Output the (x, y) coordinate of the center of the cell containing the given text.  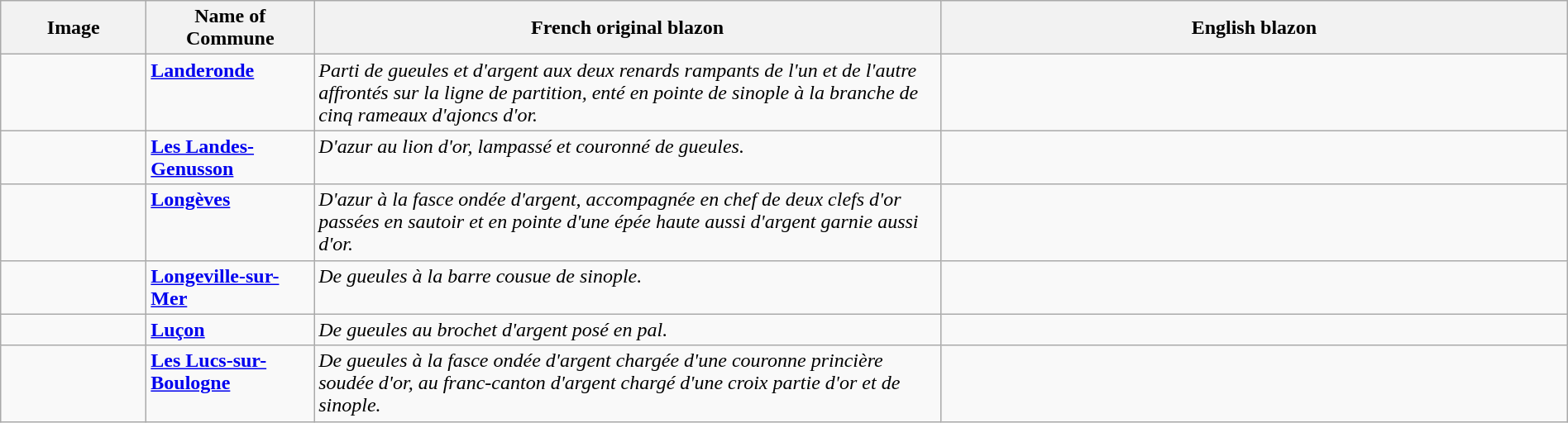
French original blazon (628, 28)
Image (74, 28)
Les Landes-Genusson (230, 157)
Landeronde (230, 93)
Name of Commune (230, 28)
De gueules au brochet d'argent posé en pal. (628, 330)
Longeville-sur-Mer (230, 288)
Longèves (230, 222)
D'azur au lion d'or, lampassé et couronné de gueules. (628, 157)
English blazon (1254, 28)
De gueules à la barre cousue de sinople. (628, 288)
Luçon (230, 330)
Les Lucs-sur-Boulogne (230, 383)
